Search for the cell housing the specified text and yield its [X, Y] center coordinate. 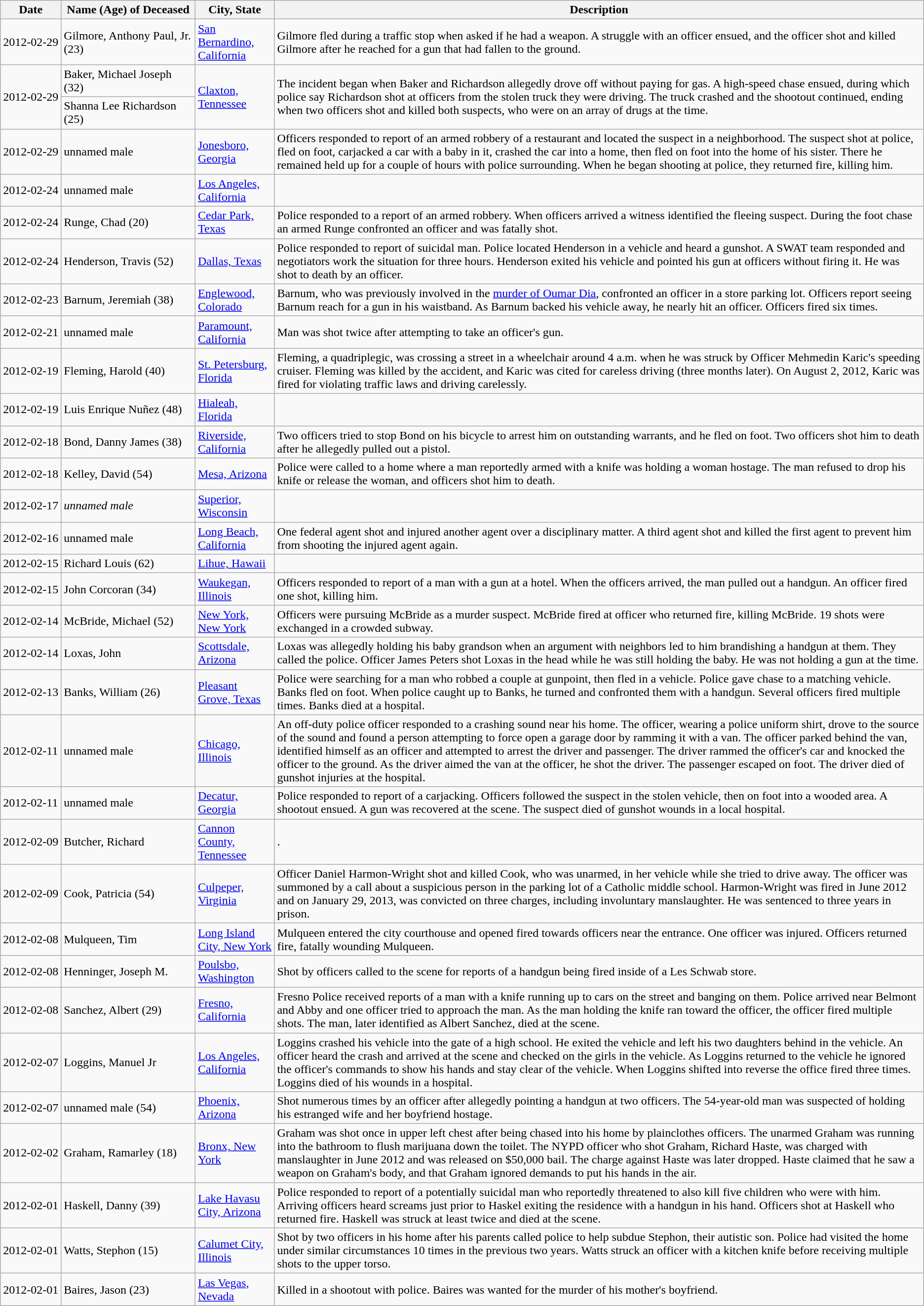
New York, New York [234, 621]
Date [31, 10]
Decatur, Georgia [234, 803]
. [599, 842]
Calumet City, Illinois [234, 1251]
Englewood, Colorado [234, 300]
Cedar Park, Texas [234, 222]
Killed in a shootout with police. Baires was wanted for the murder of his mother's boyfriend. [599, 1289]
St. Petersburg, Florida [234, 371]
Cannon County, Tennessee [234, 842]
Bond, Danny James (38) [128, 441]
2012-02-16 [31, 538]
2012‑02‑29 [31, 42]
John Corcoran (34) [128, 589]
Loggins, Manuel Jr [128, 1062]
Richard Louis (62) [128, 564]
Luis Enrique Nuñez (48) [128, 410]
Fleming, Harold (40) [128, 371]
Culpeper, Virginia [234, 893]
Banks, William (26) [128, 692]
Paramount, California [234, 332]
Lake Havasu City, Arizona [234, 1205]
Description [599, 10]
Scottsdale, Arizona [234, 653]
Barnum, Jeremiah (38) [128, 300]
Fresno, California [234, 1010]
Henninger, Joseph M. [128, 971]
Shot by officers called to the scene for reports of a handgun being fired inside of a Les Schwab store. [599, 971]
Phoenix, Arizona [234, 1108]
Baires, Jason (23) [128, 1289]
Jonesboro, Georgia [234, 152]
Poulsbo, Washington [234, 971]
Long Island City, New York [234, 939]
2012-02-13 [31, 692]
Bronx, New York [234, 1153]
Hialeah, Florida [234, 410]
unnamed male (54) [128, 1108]
2012-02-21 [31, 332]
Shanna Lee Richardson (25) [128, 113]
Butcher, Richard [128, 842]
Loxas, John [128, 653]
Lihue, Hawaii [234, 564]
Kelley, David (54) [128, 474]
San Bernardino, California [234, 42]
Haskell, Danny (39) [128, 1205]
Chicago, Illinois [234, 751]
City, State [234, 10]
Las Vegas, Nevada [234, 1289]
Waukegan, Illinois [234, 589]
Graham, Ramarley (18) [128, 1153]
Runge, Chad (20) [128, 222]
Mulqueen, Tim [128, 939]
Claxton, Tennessee [234, 97]
McBride, Michael (52) [128, 621]
Watts, Stephon (15) [128, 1251]
Sanchez, Albert (29) [128, 1010]
2012-02-02 [31, 1153]
Name (Age) of Deceased [128, 10]
2012-02-23 [31, 300]
Pleasant Grove, Texas [234, 692]
Gilmore, Anthony Paul, Jr. (23) [128, 42]
Man was shot twice after attempting to take an officer's gun. [599, 332]
Henderson, Travis (52) [128, 261]
Mesa, Arizona [234, 474]
Superior, Wisconsin [234, 506]
Long Beach, California [234, 538]
Baker, Michael Joseph (32) [128, 81]
Riverside, California [234, 441]
Dallas, Texas [234, 261]
Cook, Patricia (54) [128, 893]
2012-02-17 [31, 506]
